Provide the [x, y] coordinate of the cell's center where the given text is located.  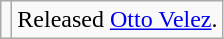
Released Otto Velez. [118, 20]
